Capture the cell that displays the provided text and extract its [x, y] central coordinate. 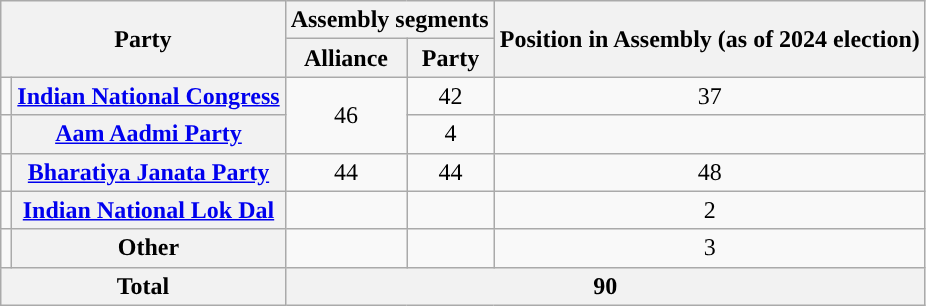
Other [148, 248]
Bharatiya Janata Party [148, 172]
46 [346, 115]
Alliance [346, 58]
Aam Aadmi Party [148, 134]
37 [710, 96]
2 [710, 210]
Assembly segments [390, 20]
42 [450, 96]
4 [450, 134]
Position in Assembly (as of 2024 election) [710, 39]
3 [710, 248]
Indian National Congress [148, 96]
90 [605, 286]
Total [143, 286]
48 [710, 172]
Indian National Lok Dal [148, 210]
